Extract the (x, y) coordinate from the center of the cell holding the provided text.  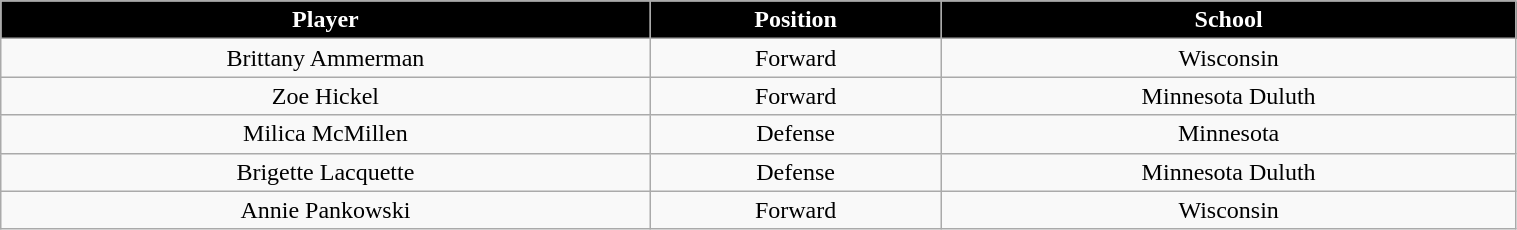
Player (326, 20)
Brigette Lacquette (326, 172)
Position (796, 20)
Minnesota (1228, 134)
Annie Pankowski (326, 210)
Brittany Ammerman (326, 58)
Zoe Hickel (326, 96)
School (1228, 20)
Milica McMillen (326, 134)
